Scan for the cell matching the given text and deliver its (X, Y) coordinate at center. 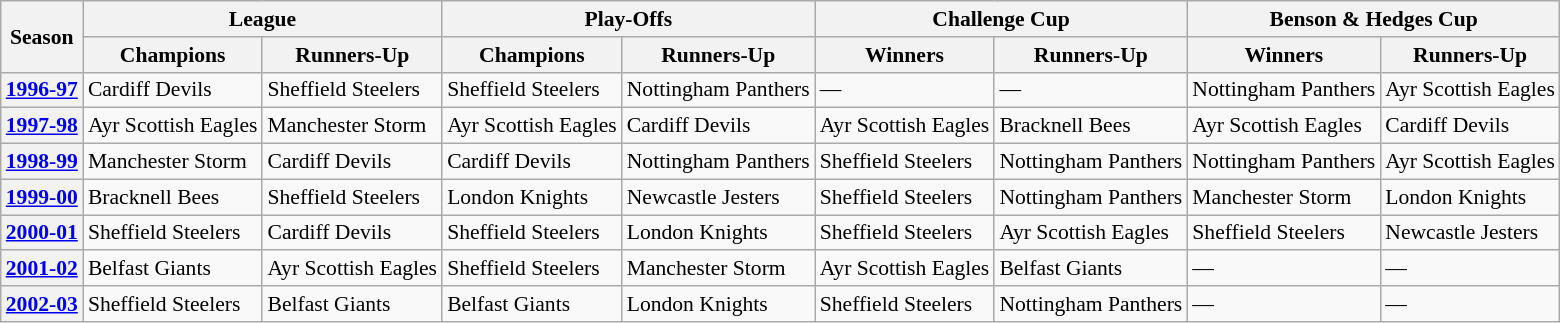
League (262, 19)
1998-99 (42, 162)
1997-98 (42, 126)
2002-03 (42, 304)
Play-Offs (628, 19)
2000-01 (42, 233)
1999-00 (42, 197)
2001-02 (42, 269)
Challenge Cup (1002, 19)
Benson & Hedges Cup (1374, 19)
1996-97 (42, 90)
Season (42, 36)
